Locate the cell with the specified text and output its [x, y] center coordinate. 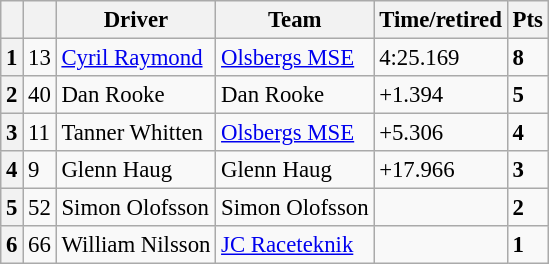
4:25.169 [440, 58]
Team [295, 20]
+1.394 [440, 95]
11 [40, 133]
66 [40, 245]
William Nilsson [136, 245]
Tanner Whitten [136, 133]
13 [40, 58]
Time/retired [440, 20]
JC Raceteknik [295, 245]
Cyril Raymond [136, 58]
+5.306 [440, 133]
52 [40, 208]
8 [528, 58]
Driver [136, 20]
40 [40, 95]
Pts [528, 20]
+17.966 [440, 170]
9 [40, 170]
6 [12, 245]
